For the text-containing cell, return its midpoint in (X, Y) coordinate format. 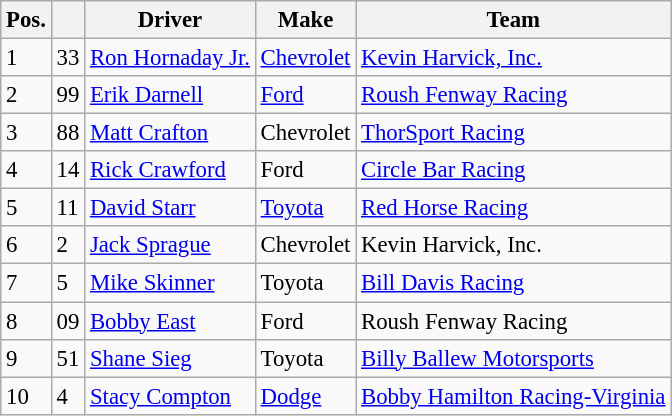
Circle Bar Racing (514, 170)
Bobby East (170, 321)
Shane Sieg (170, 358)
Stacy Compton (170, 396)
Bill Davis Racing (514, 283)
Bobby Hamilton Racing-Virginia (514, 396)
51 (68, 358)
Red Horse Racing (514, 208)
Billy Ballew Motorsports (514, 358)
7 (26, 283)
Ron Hornaday Jr. (170, 58)
33 (68, 58)
Pos. (26, 20)
Team (514, 20)
9 (26, 358)
8 (26, 321)
99 (68, 95)
88 (68, 133)
6 (26, 245)
Jack Sprague (170, 245)
14 (68, 170)
David Starr (170, 208)
09 (68, 321)
ThorSport Racing (514, 133)
Matt Crafton (170, 133)
Driver (170, 20)
10 (26, 396)
Mike Skinner (170, 283)
Rick Crawford (170, 170)
3 (26, 133)
11 (68, 208)
Dodge (305, 396)
1 (26, 58)
Make (305, 20)
Erik Darnell (170, 95)
